Capture the cell that displays the provided text and extract its [X, Y] central coordinate. 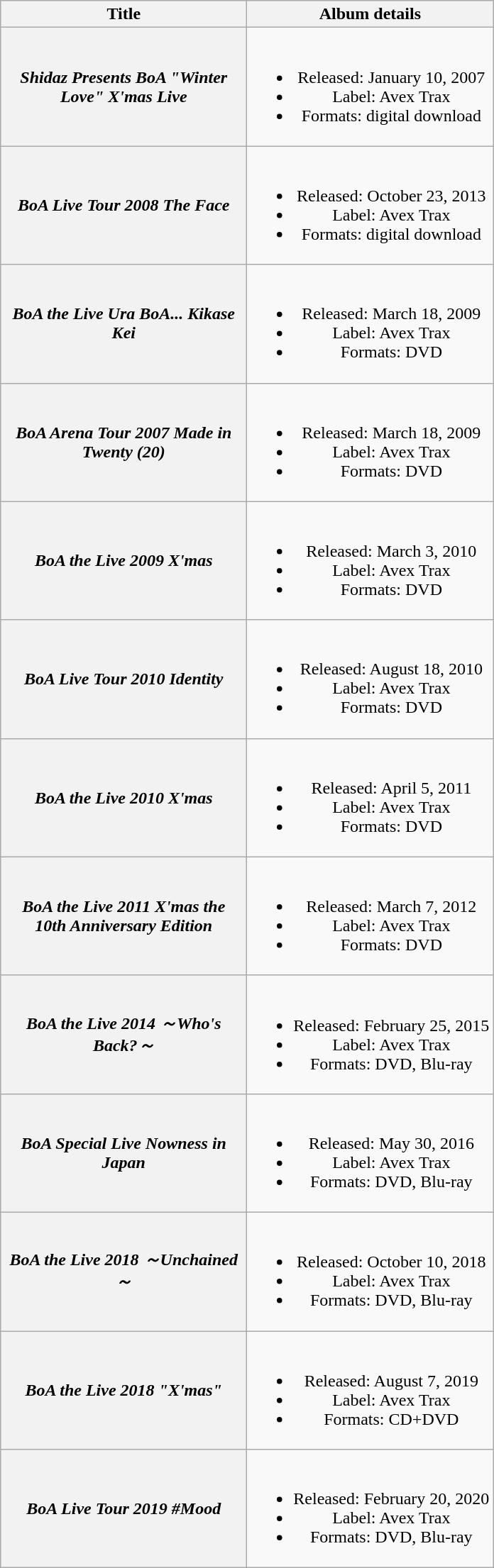
Released: October 23, 2013Label: Avex TraxFormats: digital download [370, 206]
BoA Live Tour 2008 The Face [123, 206]
Released: March 7, 2012Label: Avex TraxFormats: DVD [370, 916]
BoA Arena Tour 2007 Made in Twenty (20) [123, 443]
BoA the Live 2011 X'mas the 10th Anniversary Edition [123, 916]
Released: February 25, 2015Label: Avex TraxFormats: DVD, Blu-ray [370, 1034]
Released: February 20, 2020Label: Avex TraxFormats: DVD, Blu-ray [370, 1509]
Album details [370, 14]
Released: January 10, 2007Label: Avex TraxFormats: digital download [370, 87]
BoA Live Tour 2019 #Mood [123, 1509]
BoA the Live 2010 X'mas [123, 797]
Released: March 3, 2010Label: Avex TraxFormats: DVD [370, 560]
Shidaz Presents BoA "Winter Love" X'mas Live [123, 87]
Released: April 5, 2011Label: Avex TraxFormats: DVD [370, 797]
BoA the Live 2014 ～Who's Back?～ [123, 1034]
BoA the Live Ura BoA... Kikase Kei [123, 323]
BoA the Live 2009 X'mas [123, 560]
Released: October 10, 2018Label: Avex TraxFormats: DVD, Blu-ray [370, 1271]
Released: August 18, 2010Label: Avex TraxFormats: DVD [370, 679]
BoA Special Live Nowness in Japan [123, 1153]
BoA the Live 2018 ～Unchained～ [123, 1271]
BoA the Live 2018 "X'mas" [123, 1390]
Released: May 30, 2016Label: Avex TraxFormats: DVD, Blu-ray [370, 1153]
Title [123, 14]
Released: August 7, 2019Label: Avex TraxFormats: CD+DVD [370, 1390]
BoA Live Tour 2010 Identity [123, 679]
